Scan for the cell matching the given text and deliver its [x, y] coordinate at center. 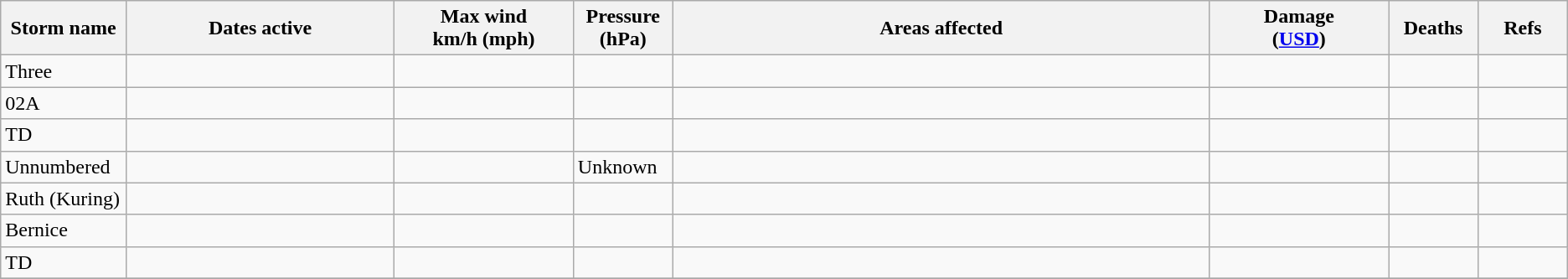
Unknown [623, 167]
Bernice [64, 230]
Dates active [260, 28]
Areas affected [941, 28]
Damage(USD) [1299, 28]
Storm name [64, 28]
02A [64, 103]
Three [64, 71]
Unnumbered [64, 167]
Ruth (Kuring) [64, 199]
Pressure(hPa) [623, 28]
Refs [1523, 28]
Max windkm/h (mph) [484, 28]
Deaths [1434, 28]
